From the cell containing the given text, extract its center point as (X, Y) coordinate. 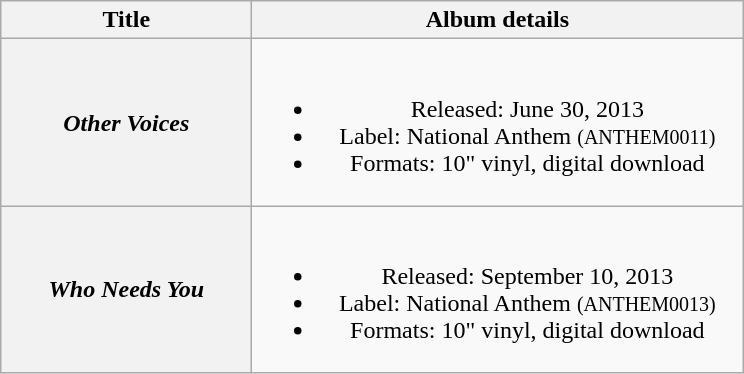
Released: September 10, 2013Label: National Anthem (ANTHEM0013)Formats: 10" vinyl, digital download (498, 290)
Album details (498, 20)
Who Needs You (126, 290)
Title (126, 20)
Released: June 30, 2013Label: National Anthem (ANTHEM0011)Formats: 10" vinyl, digital download (498, 122)
Other Voices (126, 122)
